Identify which cell holds the provided text, then report its [x, y] central coordinate. 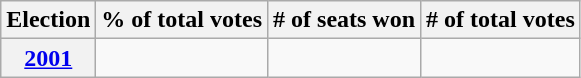
Election [48, 20]
2001 [48, 58]
# of seats won [344, 20]
# of total votes [501, 20]
% of total votes [182, 20]
